Locate the cell with the specified text and output its (x, y) center coordinate. 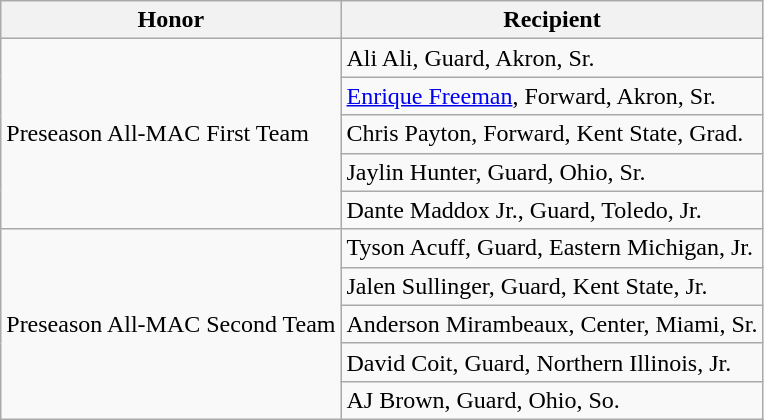
David Coit, Guard, Northern Illinois, Jr. (552, 362)
Honor (171, 20)
Anderson Mirambeaux, Center, Miami, Sr. (552, 324)
Jaylin Hunter, Guard, Ohio, Sr. (552, 172)
Dante Maddox Jr., Guard, Toledo, Jr. (552, 210)
Enrique Freeman, Forward, Akron, Sr. (552, 96)
Ali Ali, Guard, Akron, Sr. (552, 58)
Chris Payton, Forward, Kent State, Grad. (552, 134)
Recipient (552, 20)
Preseason All-MAC Second Team (171, 324)
Preseason All-MAC First Team (171, 134)
AJ Brown, Guard, Ohio, So. (552, 400)
Tyson Acuff, Guard, Eastern Michigan, Jr. (552, 248)
Jalen Sullinger, Guard, Kent State, Jr. (552, 286)
